Return [X, Y] of the center of cell containing provided text 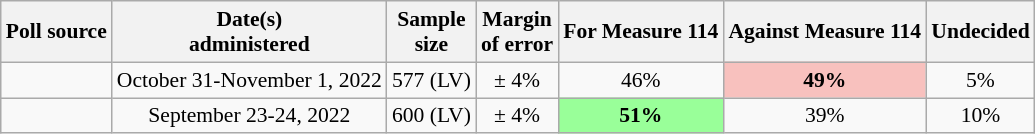
Marginof error [517, 32]
51% [640, 116]
39% [824, 116]
September 23-24, 2022 [250, 116]
49% [824, 80]
Undecided [980, 32]
5% [980, 80]
600 (LV) [432, 116]
10% [980, 116]
Poll source [56, 32]
Samplesize [432, 32]
577 (LV) [432, 80]
Date(s)administered [250, 32]
Against Measure 114 [824, 32]
For Measure 114 [640, 32]
46% [640, 80]
October 31-November 1, 2022 [250, 80]
